Locate the cell with the specified text and output its [X, Y] center coordinate. 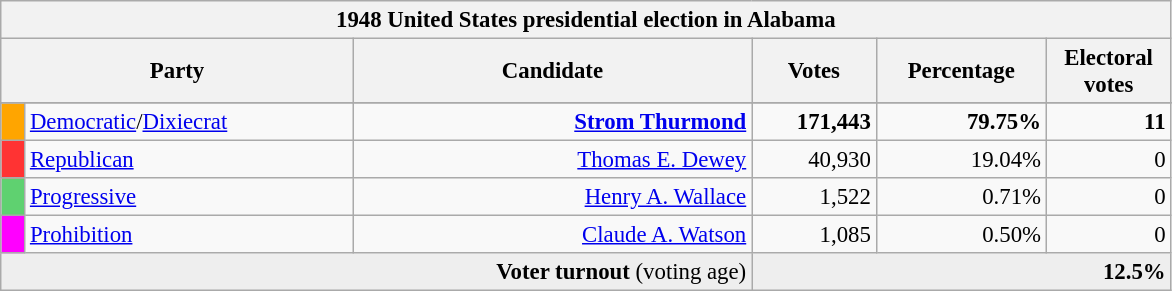
Progressive [190, 197]
1,085 [814, 235]
0.50% [961, 235]
Electoral votes [1108, 72]
Democratic/Dixiecrat [190, 122]
11 [1108, 122]
1,522 [814, 197]
Prohibition [190, 235]
Party [178, 72]
0.71% [961, 197]
Percentage [961, 72]
Thomas E. Dewey [552, 160]
Claude A. Watson [552, 235]
Candidate [552, 72]
Strom Thurmond [552, 122]
19.04% [961, 160]
79.75% [961, 122]
1948 United States presidential election in Alabama [586, 20]
Henry A. Wallace [552, 197]
Republican [190, 160]
171,443 [814, 122]
40,930 [814, 160]
Votes [814, 72]
